Capture the cell that displays the provided text and extract its (X, Y) central coordinate. 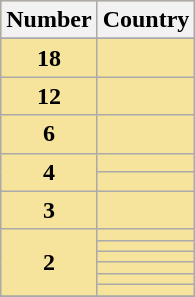
Country (146, 20)
2 (49, 262)
12 (49, 96)
6 (49, 134)
Number (49, 20)
4 (49, 172)
18 (49, 58)
3 (49, 210)
